Detect which cell encompasses the target text, then output its [X, Y] center coordinate. 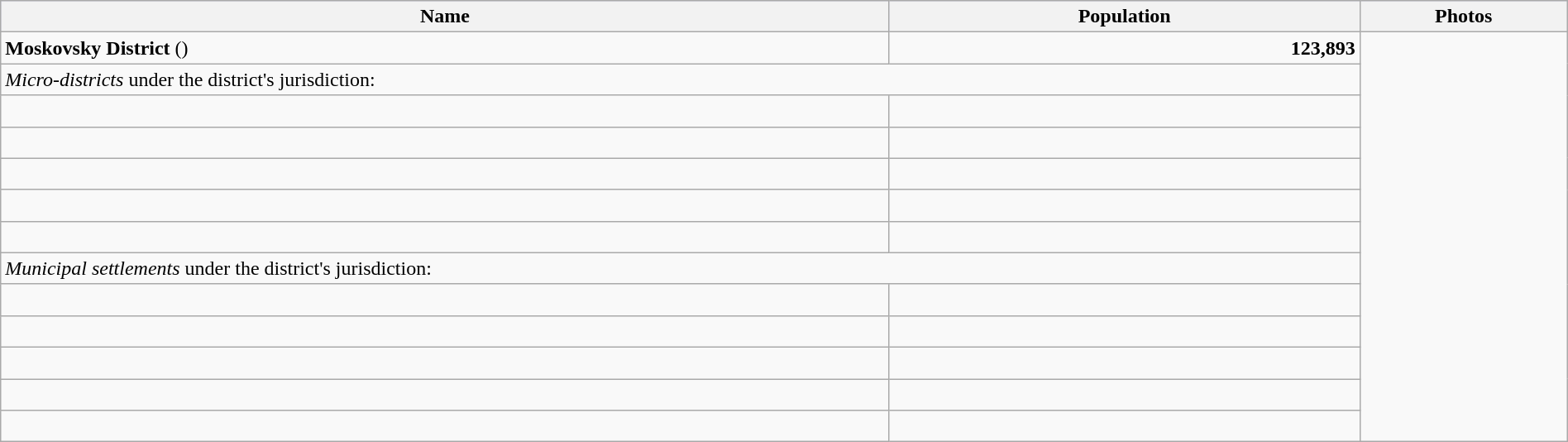
Micro-districts under the district's jurisdiction: [681, 79]
Municipal settlements under the district's jurisdiction: [681, 268]
Moskovsky District () [445, 48]
Photos [1464, 17]
Population [1125, 17]
123,893 [1125, 48]
Name [445, 17]
